Scan for the cell matching the given text and deliver its [x, y] coordinate at center. 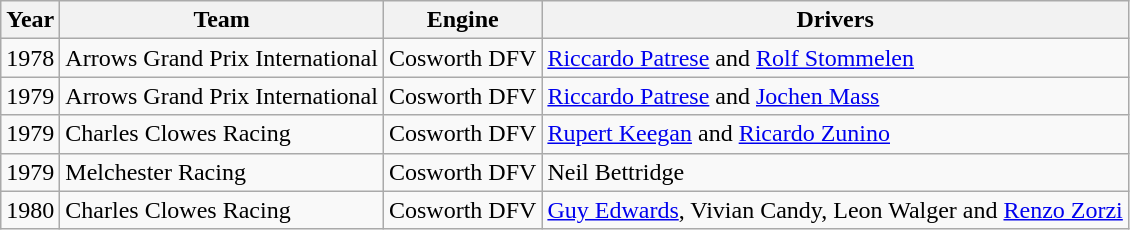
Riccardo Patrese and Rolf Stommelen [835, 58]
1978 [30, 58]
Melchester Racing [222, 172]
Neil Bettridge [835, 172]
Engine [462, 20]
Riccardo Patrese and Jochen Mass [835, 96]
Team [222, 20]
Rupert Keegan and Ricardo Zunino [835, 134]
1980 [30, 210]
Guy Edwards, Vivian Candy, Leon Walger and Renzo Zorzi [835, 210]
Year [30, 20]
Drivers [835, 20]
